Extract the (X, Y) coordinate from the center of the cell holding the provided text.  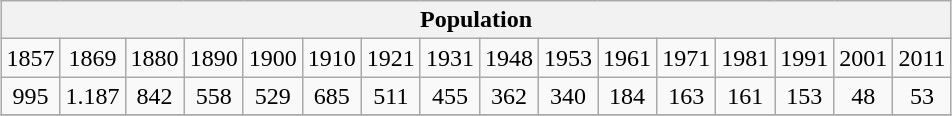
1931 (450, 58)
1869 (92, 58)
362 (508, 96)
1880 (154, 58)
1961 (628, 58)
340 (568, 96)
1991 (804, 58)
153 (804, 96)
2001 (864, 58)
1.187 (92, 96)
Population (476, 20)
1921 (390, 58)
1971 (686, 58)
1910 (332, 58)
2011 (922, 58)
163 (686, 96)
685 (332, 96)
1900 (272, 58)
48 (864, 96)
1857 (30, 58)
455 (450, 96)
1890 (214, 58)
1948 (508, 58)
53 (922, 96)
1981 (746, 58)
1953 (568, 58)
184 (628, 96)
529 (272, 96)
995 (30, 96)
511 (390, 96)
161 (746, 96)
842 (154, 96)
558 (214, 96)
